Output the (X, Y) coordinate of the center of the cell containing the given text.  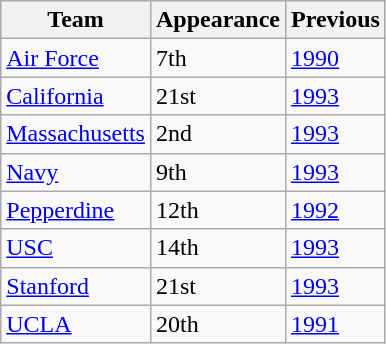
Team (76, 20)
9th (218, 172)
California (76, 96)
Air Force (76, 58)
Appearance (218, 20)
UCLA (76, 324)
2nd (218, 134)
Stanford (76, 286)
14th (218, 248)
USC (76, 248)
1991 (336, 324)
1990 (336, 58)
20th (218, 324)
7th (218, 58)
Previous (336, 20)
Pepperdine (76, 210)
1992 (336, 210)
12th (218, 210)
Navy (76, 172)
Massachusetts (76, 134)
